Scan for the cell matching the given text and deliver its (x, y) coordinate at center. 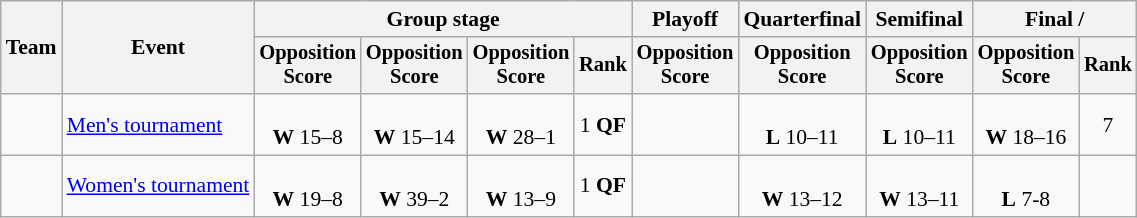
Playoff (686, 19)
W 18–16 (1026, 124)
Final / (1055, 19)
Semifinal (920, 19)
Event (158, 48)
Quarterfinal (802, 19)
W 15–14 (414, 124)
Women's tournament (158, 186)
Men's tournament (158, 124)
7 (1108, 124)
W 28–1 (522, 124)
W 19–8 (308, 186)
W 13–11 (920, 186)
W 15–8 (308, 124)
Group stage (442, 19)
W 13–9 (522, 186)
W 13–12 (802, 186)
W 39–2 (414, 186)
L 7-8 (1026, 186)
Team (32, 48)
